Search for the cell housing the specified text and yield its (X, Y) center coordinate. 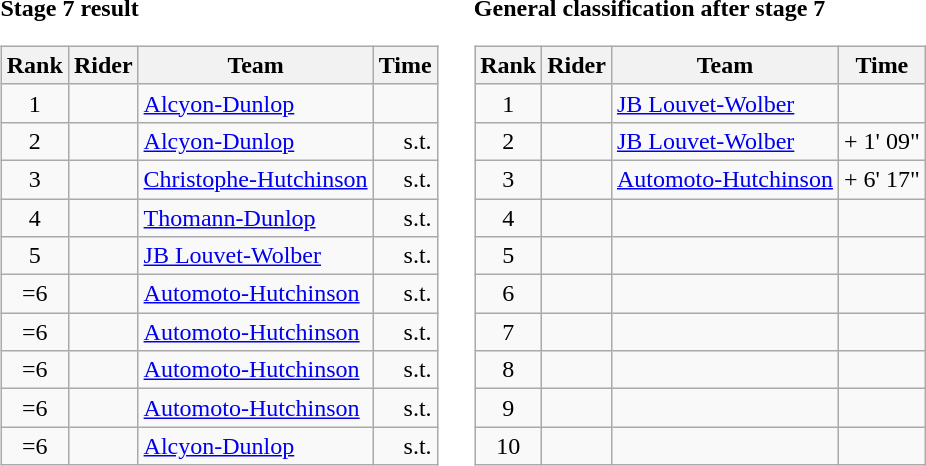
+ 6' 17" (882, 179)
7 (508, 332)
10 (508, 446)
9 (508, 408)
6 (508, 294)
Christophe-Hutchinson (256, 179)
+ 1' 09" (882, 141)
Thomann-Dunlop (256, 217)
8 (508, 370)
